Determine the (x, y) coordinate at the center of the cell enclosing the given text.  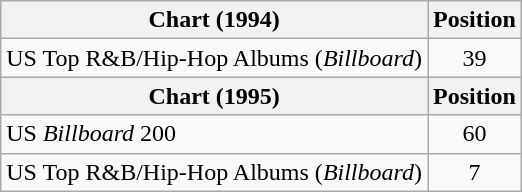
60 (475, 134)
Chart (1995) (214, 96)
Chart (1994) (214, 20)
39 (475, 58)
US Billboard 200 (214, 134)
7 (475, 172)
